Search for the cell housing the specified text and yield its [X, Y] center coordinate. 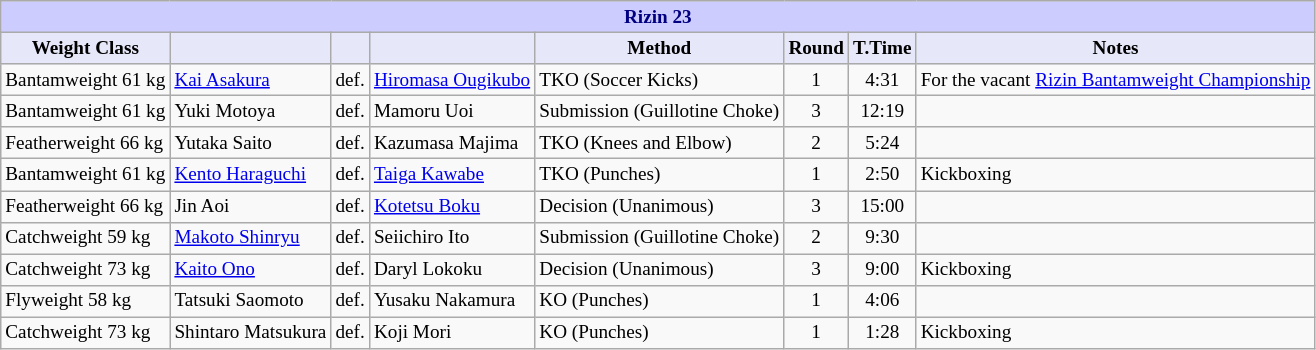
Jin Aoi [250, 206]
Kai Asakura [250, 80]
Catchweight 59 kg [86, 238]
Method [660, 48]
TKO (Soccer Kicks) [660, 80]
Kaito Ono [250, 270]
Mamoru Uoi [452, 111]
TKO (Punches) [660, 175]
4:06 [882, 301]
12:19 [882, 111]
Koji Mori [452, 333]
15:00 [882, 206]
Daryl Lokoku [452, 270]
Yuki Motoya [250, 111]
TKO (Knees and Elbow) [660, 143]
Tatsuki Saomoto [250, 301]
1:28 [882, 333]
9:00 [882, 270]
Seiichiro Ito [452, 238]
Yusaku Nakamura [452, 301]
Notes [1116, 48]
Hiromasa Ougikubo [452, 80]
Weight Class [86, 48]
2:50 [882, 175]
Flyweight 58 kg [86, 301]
Makoto Shinryu [250, 238]
Yutaka Saito [250, 143]
4:31 [882, 80]
For the vacant Rizin Bantamweight Championship [1116, 80]
Taiga Kawabe [452, 175]
Rizin 23 [658, 17]
Kento Haraguchi [250, 175]
Shintaro Matsukura [250, 333]
Kazumasa Majima [452, 143]
Round [816, 48]
T.Time [882, 48]
Kotetsu Boku [452, 206]
5:24 [882, 143]
9:30 [882, 238]
